For the text-containing cell, return its midpoint in (X, Y) coordinate format. 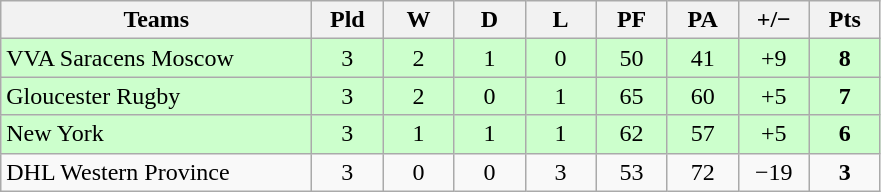
8 (844, 58)
50 (632, 58)
62 (632, 134)
41 (702, 58)
72 (702, 172)
−19 (774, 172)
PF (632, 20)
Gloucester Rugby (156, 96)
PA (702, 20)
65 (632, 96)
Teams (156, 20)
6 (844, 134)
D (490, 20)
Pld (348, 20)
57 (702, 134)
W (418, 20)
+9 (774, 58)
DHL Western Province (156, 172)
L (560, 20)
60 (702, 96)
VVA Saracens Moscow (156, 58)
53 (632, 172)
+/− (774, 20)
7 (844, 96)
New York (156, 134)
Pts (844, 20)
